Detect which cell encompasses the target text, then output its [x, y] center coordinate. 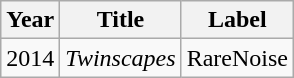
2014 [30, 58]
Label [237, 20]
Year [30, 20]
RareNoise [237, 58]
Title [120, 20]
Twinscapes [120, 58]
